Locate the cell with the specified text and output its [X, Y] center coordinate. 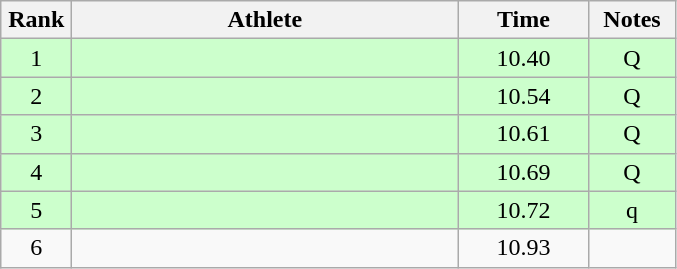
10.72 [524, 210]
4 [36, 172]
6 [36, 248]
10.93 [524, 248]
10.54 [524, 96]
5 [36, 210]
10.69 [524, 172]
q [632, 210]
Time [524, 20]
Athlete [265, 20]
Rank [36, 20]
10.40 [524, 58]
1 [36, 58]
3 [36, 134]
Notes [632, 20]
2 [36, 96]
10.61 [524, 134]
